Detect which cell encompasses the target text, then output its (x, y) center coordinate. 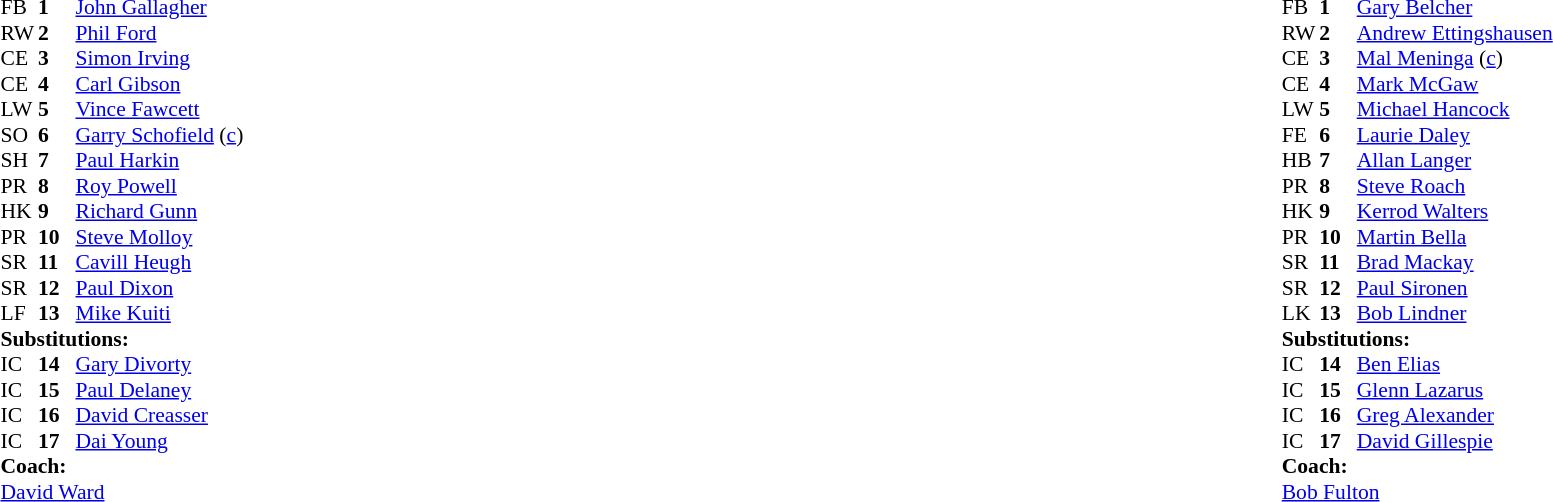
Cavill Heugh (160, 263)
Paul Dixon (160, 288)
Bob Lindner (1455, 313)
Mike Kuiti (160, 313)
SH (19, 161)
FE (1301, 135)
Steve Roach (1455, 186)
Glenn Lazarus (1455, 390)
David Gillespie (1455, 441)
Kerrod Walters (1455, 211)
Steve Molloy (160, 237)
Paul Delaney (160, 390)
SO (19, 135)
Greg Alexander (1455, 415)
David Creasser (160, 415)
Paul Sironen (1455, 288)
Simon Irving (160, 59)
HB (1301, 161)
Garry Schofield (c) (160, 135)
Mal Meninga (c) (1455, 59)
Paul Harkin (160, 161)
LF (19, 313)
Dai Young (160, 441)
Richard Gunn (160, 211)
Mark McGaw (1455, 84)
Michael Hancock (1455, 109)
Laurie Daley (1455, 135)
Andrew Ettingshausen (1455, 33)
Brad Mackay (1455, 263)
Phil Ford (160, 33)
Allan Langer (1455, 161)
Carl Gibson (160, 84)
LK (1301, 313)
Vince Fawcett (160, 109)
Martin Bella (1455, 237)
Gary Divorty (160, 365)
Ben Elias (1455, 365)
Roy Powell (160, 186)
